Return [x, y] of the center of cell containing provided text 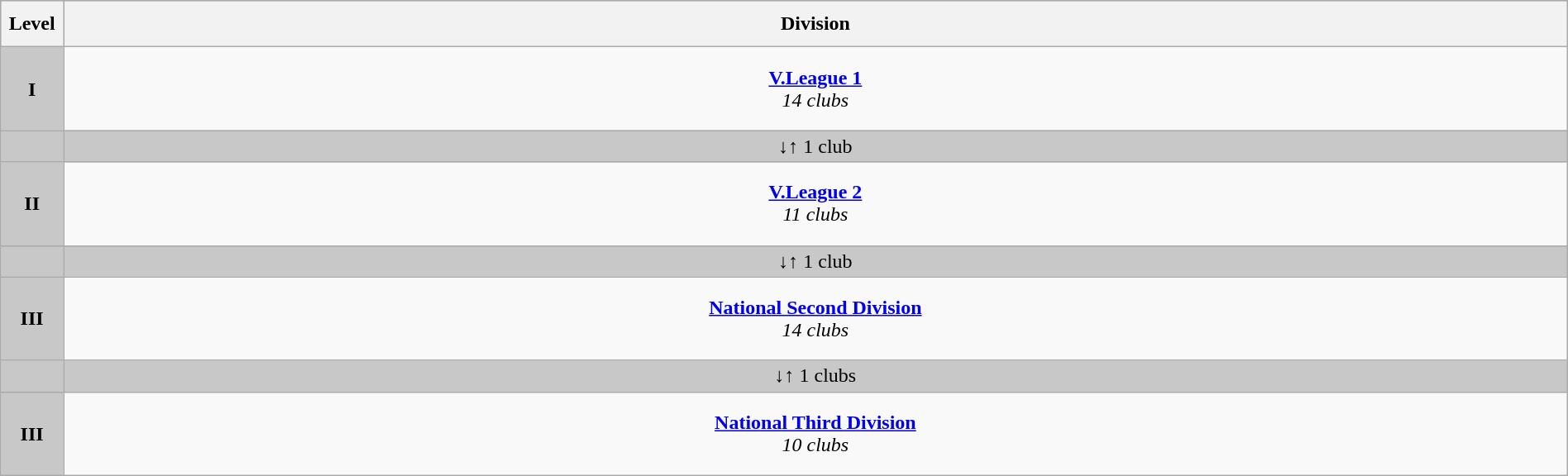
National Third Division10 clubs [815, 433]
Level [32, 24]
V.League 211 clubs [815, 203]
↓↑ 1 clubs [815, 376]
I [32, 89]
V.League 114 clubs [815, 89]
II [32, 203]
Division [815, 24]
National Second Division14 clubs [815, 319]
